Identify which cell holds the provided text, then report its [x, y] central coordinate. 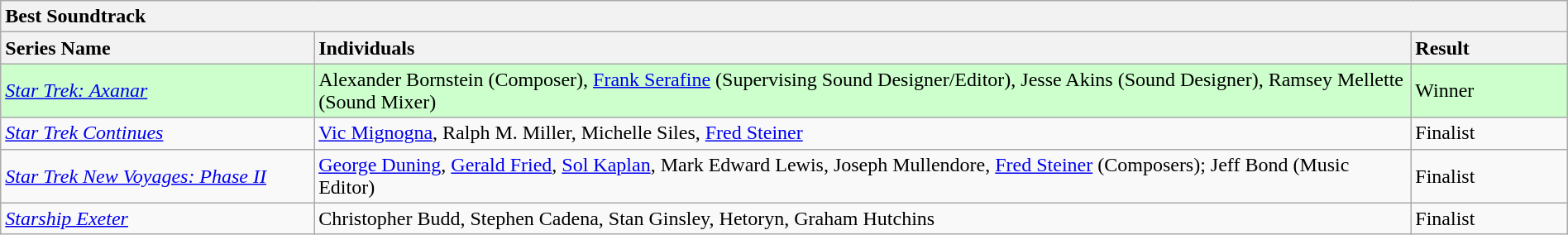
Alexander Bornstein (Composer), Frank Serafine (Supervising Sound Designer/Editor), Jesse Akins (Sound Designer), Ramsey Mellette (Sound Mixer) [863, 91]
Star Trek Continues [157, 133]
Best Soundtrack [784, 17]
Individuals [863, 48]
Starship Exeter [157, 218]
Vic Mignogna, Ralph M. Miller, Michelle Siles, Fred Steiner [863, 133]
Winner [1489, 91]
George Duning, Gerald Fried, Sol Kaplan, Mark Edward Lewis, Joseph Mullendore, Fred Steiner (Composers); Jeff Bond (Music Editor) [863, 175]
Result [1489, 48]
Series Name [157, 48]
Christopher Budd, Stephen Cadena, Stan Ginsley, Hetoryn, Graham Hutchins [863, 218]
Star Trek New Voyages: Phase II [157, 175]
Star Trek: Axanar [157, 91]
